Provide the [X, Y] coordinate of the cell's center where the given text is located.  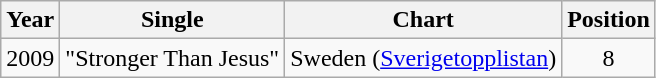
Position [609, 20]
Single [172, 20]
8 [609, 58]
2009 [30, 58]
Sweden (Sverigetopplistan) [424, 58]
Chart [424, 20]
"Stronger Than Jesus" [172, 58]
Year [30, 20]
